Find where the given text appears and provide that cell's center as (X, Y) coordinate. 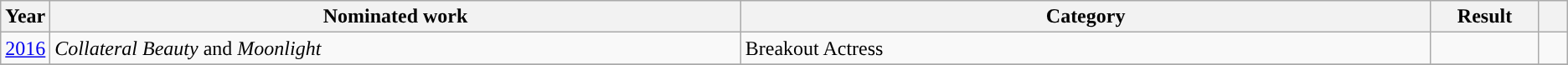
Year (25, 17)
2016 (25, 48)
Breakout Actress (1086, 48)
Category (1086, 17)
Nominated work (395, 17)
Collateral Beauty and Moonlight (395, 48)
Result (1484, 17)
